Determine the (X, Y) coordinate at the center of the cell enclosing the given text.  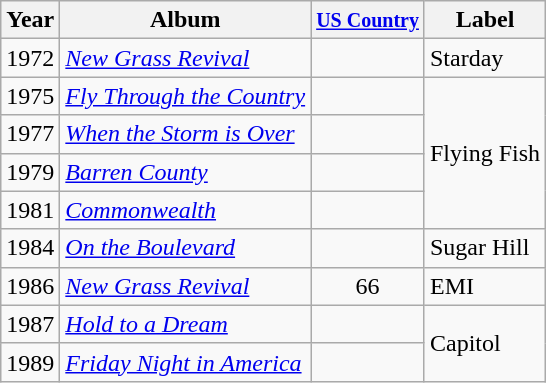
1972 (30, 58)
Album (186, 20)
1989 (30, 362)
Sugar Hill (484, 248)
1984 (30, 248)
1987 (30, 324)
When the Storm is Over (186, 134)
Starday (484, 58)
Label (484, 20)
Commonwealth (186, 210)
66 (368, 286)
Fly Through the Country (186, 96)
US Country (368, 20)
EMI (484, 286)
Flying Fish (484, 153)
Hold to a Dream (186, 324)
On the Boulevard (186, 248)
Capitol (484, 343)
1986 (30, 286)
Friday Night in America (186, 362)
Year (30, 20)
1979 (30, 172)
1975 (30, 96)
1977 (30, 134)
1981 (30, 210)
Barren County (186, 172)
